Find where the given text appears and provide that cell's center as (x, y) coordinate. 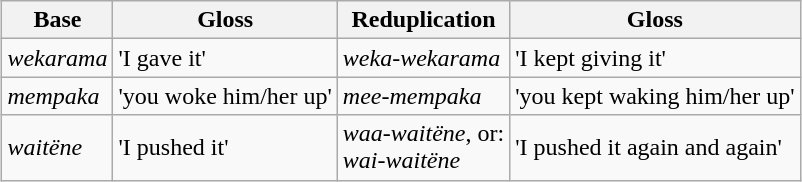
Reduplication (423, 20)
weka-wekarama (423, 58)
waa-waitëne, or: wai-waitëne (423, 148)
waitëne (58, 148)
'I kept giving it' (655, 58)
mee-mempaka (423, 96)
'I pushed it' (225, 148)
'I gave it' (225, 58)
'I pushed it again and again' (655, 148)
'you woke him/her up' (225, 96)
wekarama (58, 58)
'you kept waking him/her up' (655, 96)
mempaka (58, 96)
Base (58, 20)
